Find where the given text appears and provide that cell's center as (X, Y) coordinate. 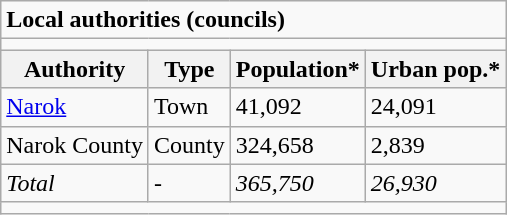
Authority (75, 69)
Town (189, 107)
Narok County (75, 145)
324,658 (298, 145)
Urban pop.* (435, 69)
- (189, 183)
Type (189, 69)
365,750 (298, 183)
24,091 (435, 107)
Population* (298, 69)
Total (75, 183)
County (189, 145)
Local authorities (councils) (254, 20)
2,839 (435, 145)
41,092 (298, 107)
Narok (75, 107)
26,930 (435, 183)
